Output the [x, y] coordinate of the center of the cell containing the given text.  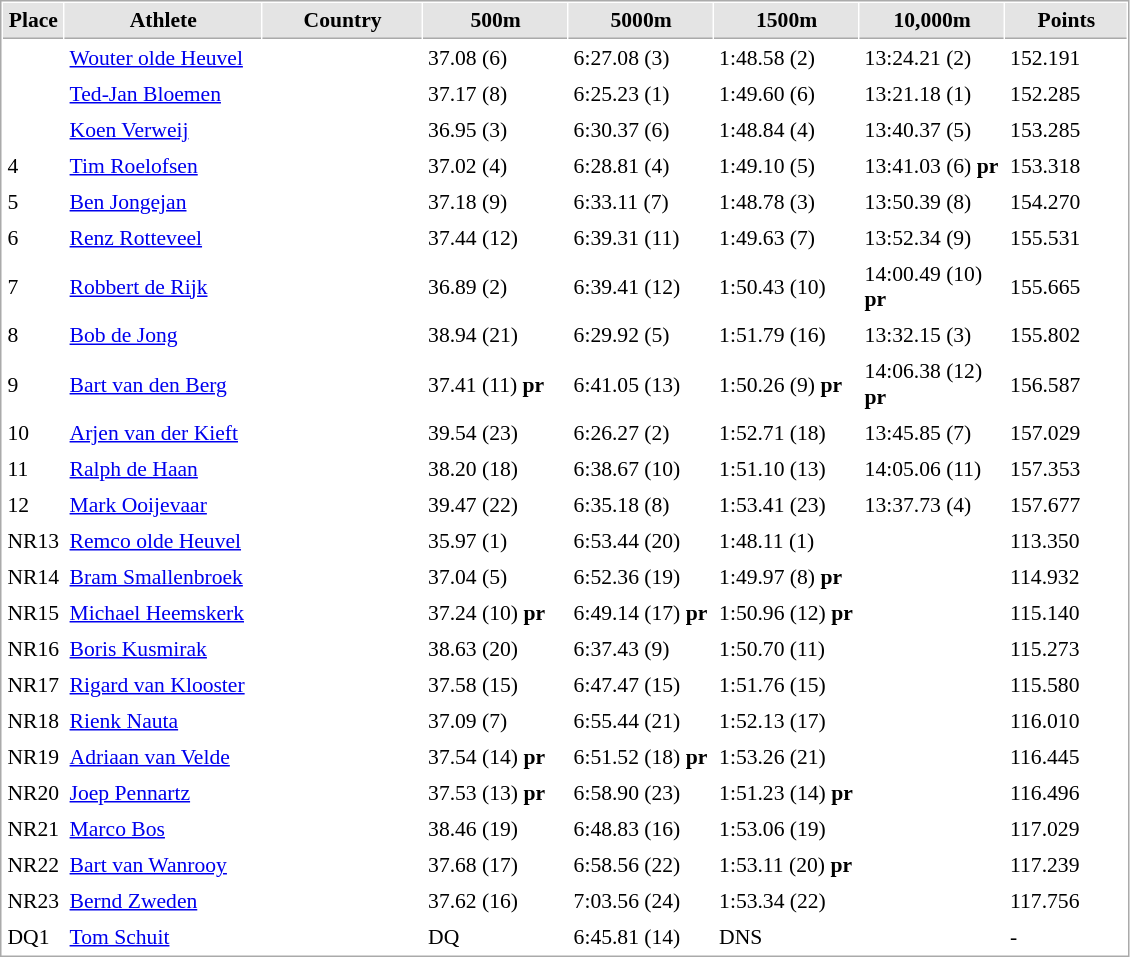
157.677 [1067, 505]
Mark Ooijevaar [163, 505]
37.68 (17) [496, 865]
37.04 (5) [496, 577]
6:39.41 (12) [641, 286]
Rigard van Klooster [163, 685]
6:55.44 (21) [641, 721]
13:45.85 (7) [932, 433]
10,000m [932, 21]
6:39.31 (11) [641, 237]
37.58 (15) [496, 685]
13:40.37 (5) [932, 129]
6:25.23 (1) [641, 93]
Boris Kusmirak [163, 649]
6:37.43 (9) [641, 649]
13:24.21 (2) [932, 57]
36.95 (3) [496, 129]
116.445 [1067, 757]
6:47.47 (15) [641, 685]
1:53.11 (20) pr [787, 865]
1:48.11 (1) [787, 541]
116.496 [1067, 793]
154.270 [1067, 201]
500m [496, 21]
6:58.90 (23) [641, 793]
- [1067, 937]
NR22 [34, 865]
6:38.67 (10) [641, 469]
13:52.34 (9) [932, 237]
Robbert de Rijk [163, 286]
Ralph de Haan [163, 469]
Bernd Zweden [163, 901]
38.46 (19) [496, 829]
156.587 [1067, 384]
6:48.83 (16) [641, 829]
6:53.44 (20) [641, 541]
Bart van den Berg [163, 384]
38.20 (18) [496, 469]
Bram Smallenbroek [163, 577]
Renz Rotteveel [163, 237]
7:03.56 (24) [641, 901]
6:45.81 (14) [641, 937]
1:51.10 (13) [787, 469]
1:51.23 (14) pr [787, 793]
157.029 [1067, 433]
6:33.11 (7) [641, 201]
1:53.41 (23) [787, 505]
1:51.76 (15) [787, 685]
117.239 [1067, 865]
113.350 [1067, 541]
Tom Schuit [163, 937]
13:37.73 (4) [932, 505]
1:48.58 (2) [787, 57]
Michael Heemskerk [163, 613]
10 [34, 433]
36.89 (2) [496, 286]
8 [34, 335]
115.580 [1067, 685]
9 [34, 384]
37.02 (4) [496, 165]
1:50.26 (9) pr [787, 384]
1:51.79 (16) [787, 335]
13:41.03 (6) pr [932, 165]
Joep Pennartz [163, 793]
6:49.14 (17) pr [641, 613]
14:00.49 (10) pr [932, 286]
1:52.13 (17) [787, 721]
7 [34, 286]
1:52.71 (18) [787, 433]
6:58.56 (22) [641, 865]
Bart van Wanrooy [163, 865]
6:26.27 (2) [641, 433]
1:49.60 (6) [787, 93]
13:21.18 (1) [932, 93]
Points [1067, 21]
1500m [787, 21]
6:51.52 (18) pr [641, 757]
Ben Jongejan [163, 201]
1:50.43 (10) [787, 286]
114.932 [1067, 577]
5 [34, 201]
115.140 [1067, 613]
115.273 [1067, 649]
12 [34, 505]
155.531 [1067, 237]
Adriaan van Velde [163, 757]
37.17 (8) [496, 93]
DNS [787, 937]
1:49.97 (8) pr [787, 577]
DQ [496, 937]
11 [34, 469]
NR13 [34, 541]
NR20 [34, 793]
Remco olde Heuvel [163, 541]
NR17 [34, 685]
Koen Verweij [163, 129]
37.44 (12) [496, 237]
1:49.63 (7) [787, 237]
Country [342, 21]
152.191 [1067, 57]
6:52.36 (19) [641, 577]
1:49.10 (5) [787, 165]
35.97 (1) [496, 541]
1:53.26 (21) [787, 757]
6 [34, 237]
NR15 [34, 613]
1:53.34 (22) [787, 901]
14:06.38 (12) pr [932, 384]
4 [34, 165]
6:30.37 (6) [641, 129]
39.47 (22) [496, 505]
37.41 (11) pr [496, 384]
1:48.78 (3) [787, 201]
39.54 (23) [496, 433]
157.353 [1067, 469]
155.802 [1067, 335]
DQ1 [34, 937]
6:29.92 (5) [641, 335]
153.318 [1067, 165]
NR23 [34, 901]
13:32.15 (3) [932, 335]
Tim Roelofsen [163, 165]
117.029 [1067, 829]
NR21 [34, 829]
38.63 (20) [496, 649]
NR19 [34, 757]
Arjen van der Kieft [163, 433]
38.94 (21) [496, 335]
155.665 [1067, 286]
NR16 [34, 649]
37.53 (13) pr [496, 793]
153.285 [1067, 129]
13:50.39 (8) [932, 201]
117.756 [1067, 901]
37.62 (16) [496, 901]
37.08 (6) [496, 57]
37.54 (14) pr [496, 757]
1:48.84 (4) [787, 129]
1:50.70 (11) [787, 649]
Marco Bos [163, 829]
Wouter olde Heuvel [163, 57]
152.285 [1067, 93]
6:41.05 (13) [641, 384]
Place [34, 21]
NR18 [34, 721]
116.010 [1067, 721]
1:50.96 (12) pr [787, 613]
Ted-Jan Bloemen [163, 93]
Bob de Jong [163, 335]
14:05.06 (11) [932, 469]
6:28.81 (4) [641, 165]
Rienk Nauta [163, 721]
5000m [641, 21]
1:53.06 (19) [787, 829]
37.09 (7) [496, 721]
37.24 (10) pr [496, 613]
6:27.08 (3) [641, 57]
37.18 (9) [496, 201]
NR14 [34, 577]
6:35.18 (8) [641, 505]
Athlete [163, 21]
